Identify which cell holds the provided text, then report its (x, y) central coordinate. 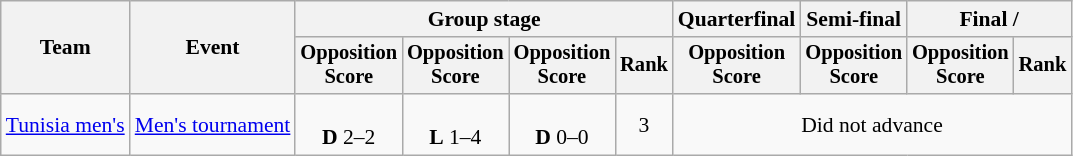
L 1–4 (456, 124)
Did not advance (872, 124)
Final / (989, 19)
Event (213, 48)
D 0–0 (562, 124)
Team (66, 48)
D 2–2 (348, 124)
3 (644, 124)
Tunisia men's (66, 124)
Semi-final (854, 19)
Group stage (484, 19)
Quarterfinal (737, 19)
Men's tournament (213, 124)
